Capture the cell that displays the provided text and extract its [X, Y] central coordinate. 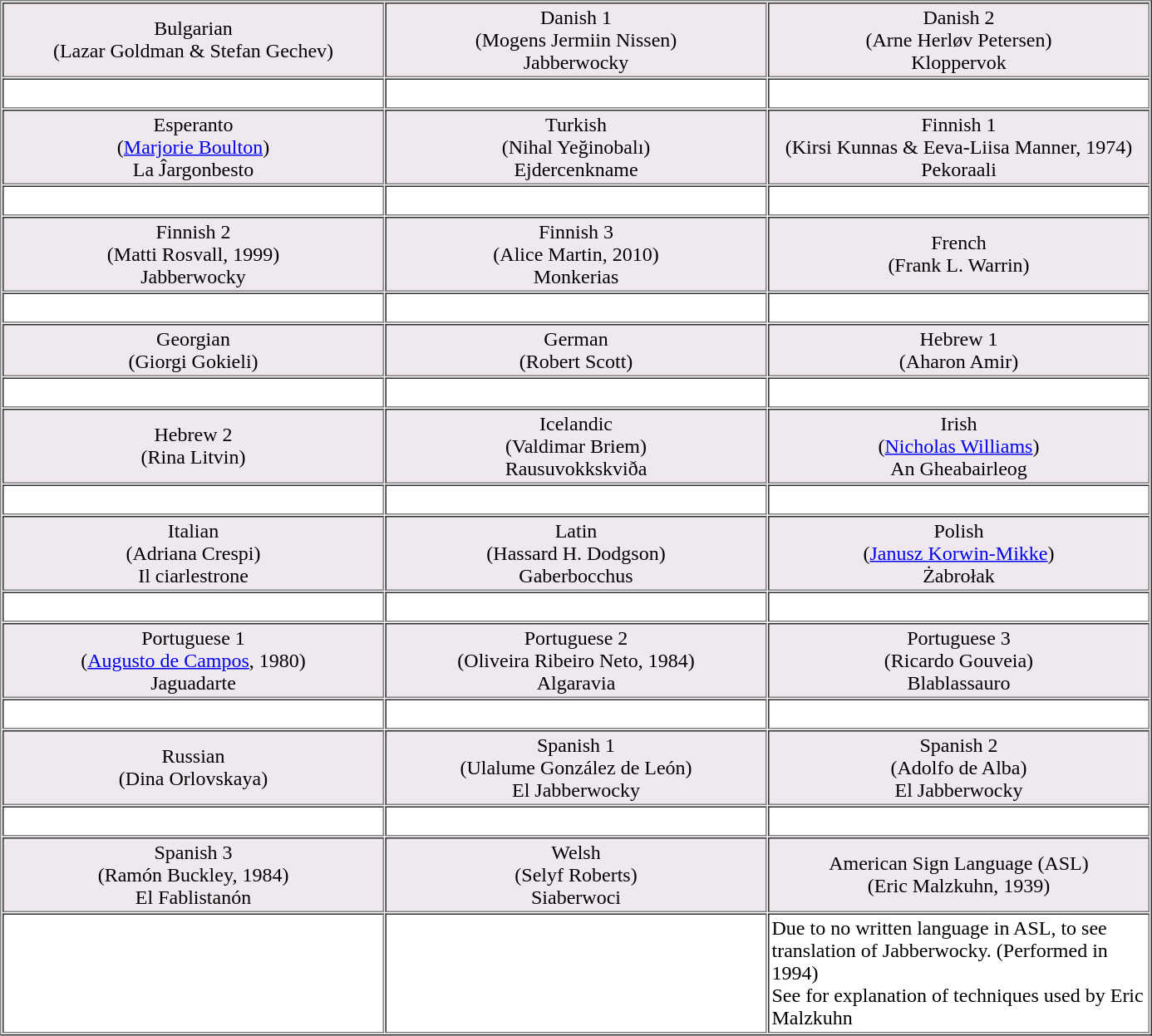
Danish 1(Mogens Jermiin Nissen)Jabberwocky [577, 40]
American Sign Language (ASL)(Eric Malzkuhn, 1939) [959, 875]
Bulgarian(Lazar Goldman & Stefan Gechev) [193, 40]
Portuguese 3(Ricardo Gouveia)Blablassauro [959, 660]
Finnish 2(Matti Rosvall, 1999)Jabberwocky [193, 254]
Latin(Hassard H. Dodgson)Gaberbocchus [577, 553]
Hebrew 2(Rina Litvin) [193, 446]
French(Frank L. Warrin) [959, 254]
Polish(Janusz Korwin-Mikke)Żabrołak [959, 553]
Danish 2(Arne Herløv Petersen)Kloppervok [959, 40]
German(Robert Scott) [577, 351]
Icelandic(Valdimar Briem)Rausuvokkskviða [577, 446]
Spanish 3(Ramón Buckley, 1984)El Fablistanón [193, 875]
Italian(Adriana Crespi)Il ciarlestrone [193, 553]
Portuguese 1(Augusto de Campos, 1980)Jaguadarte [193, 660]
Welsh(Selyf Roberts)Siaberwoci [577, 875]
Portuguese 2(Oliveira Ribeiro Neto, 1984)Algaravia [577, 660]
Esperanto (Marjorie Boulton)La Ĵargonbesto [193, 147]
Hebrew 1(Aharon Amir) [959, 351]
Irish(Nicholas Williams)An Gheabairleog [959, 446]
Due to no written language in ASL, to see translation of Jabberwocky. (Performed in 1994)See for explanation of techniques used by Eric Malzkuhn [959, 974]
Russian(Dina Orlovskaya) [193, 768]
Spanish 1(Ulalume González de León)El Jabberwocky [577, 768]
Spanish 2(Adolfo de Alba)El Jabberwocky [959, 768]
Finnish 1(Kirsi Kunnas & Eeva-Liisa Manner, 1974)Pekoraali [959, 147]
Georgian(Giorgi Gokieli) [193, 351]
Finnish 3(Alice Martin, 2010)Monkerias [577, 254]
Turkish (Nihal Yeğinobalı)Ejdercenkname [577, 147]
